Determine the (X, Y) coordinate at the center of the cell enclosing the given text.  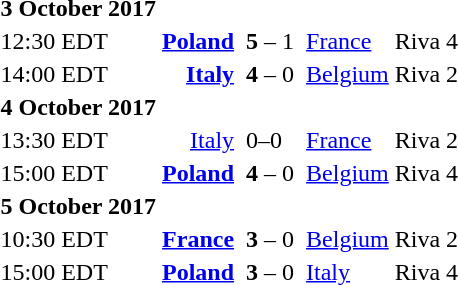
0–0 (270, 140)
3 – 0 (270, 239)
5 – 1 (270, 41)
